Search for the cell housing the specified text and yield its (x, y) center coordinate. 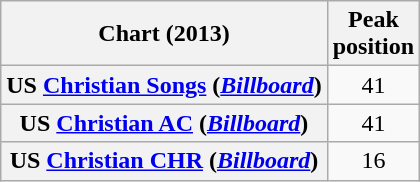
16 (373, 161)
Chart (2013) (164, 34)
US Christian AC (Billboard) (164, 123)
Peakposition (373, 34)
US Christian Songs (Billboard) (164, 85)
US Christian CHR (Billboard) (164, 161)
